Return [x, y] of the center of cell containing provided text 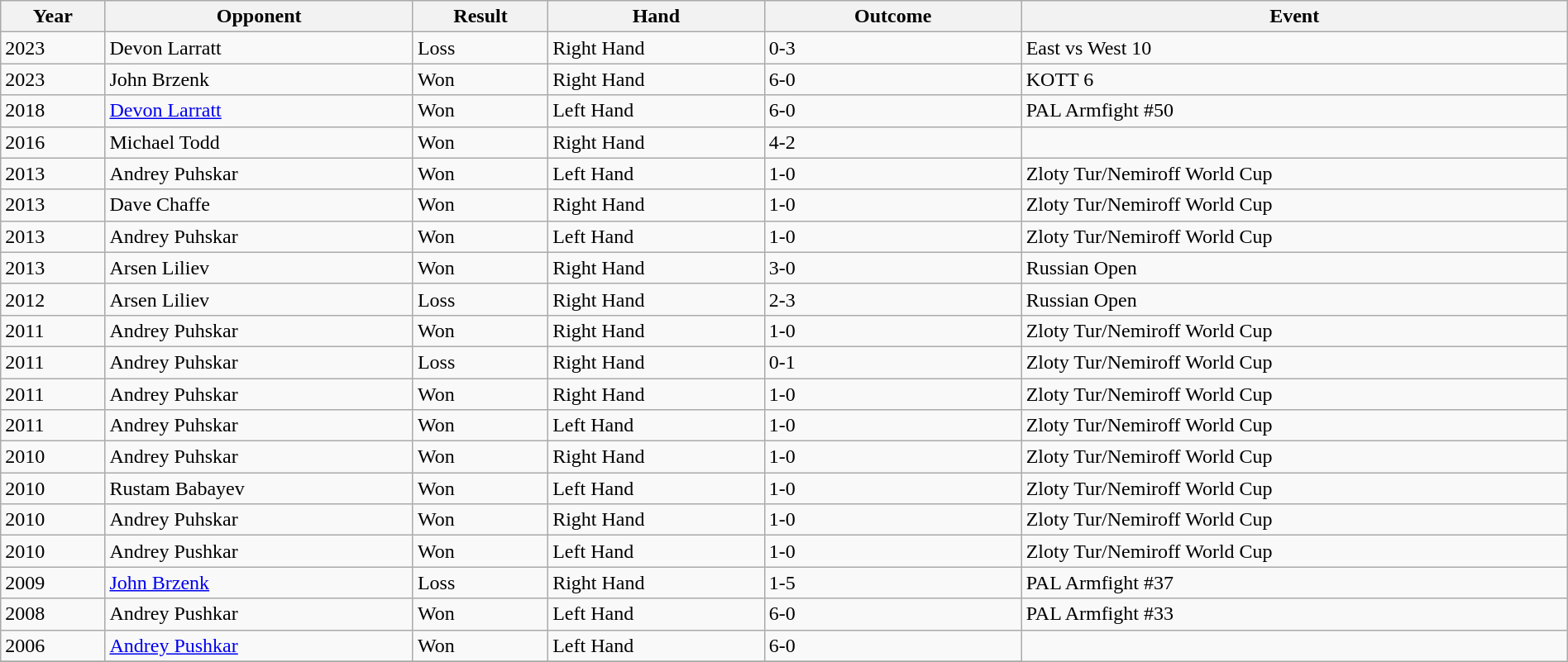
Hand [657, 17]
PAL Armfight #33 [1294, 614]
0-1 [893, 362]
KOTT 6 [1294, 79]
Michael Todd [260, 142]
1-5 [893, 583]
Dave Chaffe [260, 205]
2-3 [893, 299]
Event [1294, 17]
2009 [53, 583]
Year [53, 17]
4-2 [893, 142]
Result [480, 17]
2016 [53, 142]
PAL Armfight #37 [1294, 583]
2008 [53, 614]
PAL Armfight #50 [1294, 111]
East vs West 10 [1294, 48]
Rustam Babayev [260, 488]
2018 [53, 111]
0-3 [893, 48]
Outcome [893, 17]
2012 [53, 299]
2006 [53, 645]
Opponent [260, 17]
3-0 [893, 268]
